Pinpoint the cell where the given text exists, returning its [x, y] midpoint coordinate. 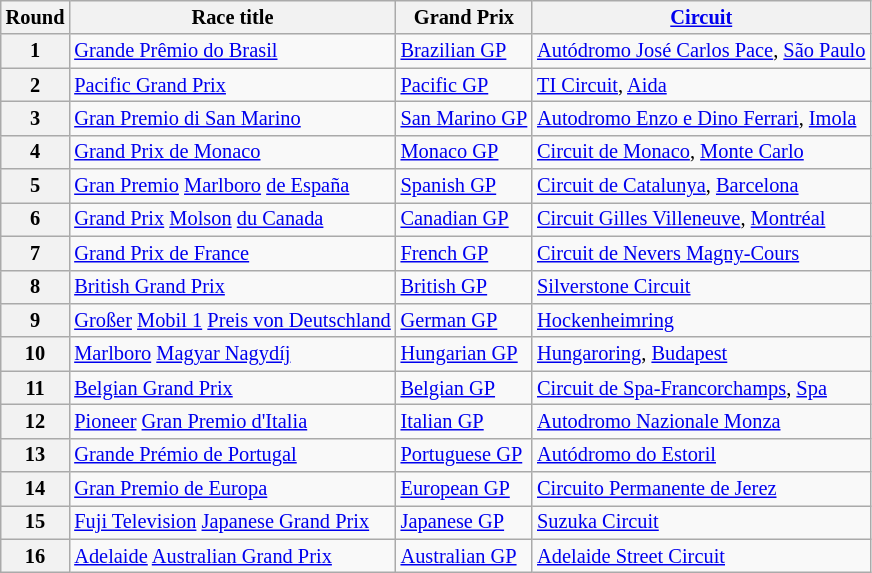
Adelaide Street Circuit [701, 556]
13 [36, 455]
Circuit de Monaco, Monte Carlo [701, 152]
Canadian GP [464, 219]
Hockenheimring [701, 320]
Belgian Grand Prix [232, 388]
3 [36, 118]
6 [36, 219]
Grand Prix de Monaco [232, 152]
Suzuka Circuit [701, 522]
Round [36, 17]
Circuit Gilles Villeneuve, Montréal [701, 219]
Pacific GP [464, 85]
Autódromo do Estoril [701, 455]
14 [36, 489]
San Marino GP [464, 118]
Fuji Television Japanese Grand Prix [232, 522]
15 [36, 522]
Gran Premio de Europa [232, 489]
8 [36, 287]
Pacific Grand Prix [232, 85]
9 [36, 320]
Belgian GP [464, 388]
Hungaroring, Budapest [701, 354]
Circuit de Catalunya, Barcelona [701, 186]
4 [36, 152]
5 [36, 186]
Italian GP [464, 421]
11 [36, 388]
Australian GP [464, 556]
Marlboro Magyar Nagydíj [232, 354]
TI Circuit, Aida [701, 85]
German GP [464, 320]
British GP [464, 287]
2 [36, 85]
Monaco GP [464, 152]
16 [36, 556]
Hungarian GP [464, 354]
10 [36, 354]
Grande Prémio de Portugal [232, 455]
Circuit de Nevers Magny-Cours [701, 253]
Brazilian GP [464, 51]
British Grand Prix [232, 287]
12 [36, 421]
Spanish GP [464, 186]
1 [36, 51]
Portuguese GP [464, 455]
Autodromo Enzo e Dino Ferrari, Imola [701, 118]
European GP [464, 489]
Silverstone Circuit [701, 287]
Circuit de Spa-Francorchamps, Spa [701, 388]
Adelaide Australian Grand Prix [232, 556]
Gran Premio Marlboro de España [232, 186]
Race title [232, 17]
Autodromo Nazionale Monza [701, 421]
Pioneer Gran Premio d'Italia [232, 421]
Grand Prix [464, 17]
7 [36, 253]
Grande Prêmio do Brasil [232, 51]
Gran Premio di San Marino [232, 118]
French GP [464, 253]
Grand Prix de France [232, 253]
Japanese GP [464, 522]
Circuito Permanente de Jerez [701, 489]
Großer Mobil 1 Preis von Deutschland [232, 320]
Autódromo José Carlos Pace, São Paulo [701, 51]
Circuit [701, 17]
Grand Prix Molson du Canada [232, 219]
